Scan for the cell matching the given text and deliver its [x, y] coordinate at center. 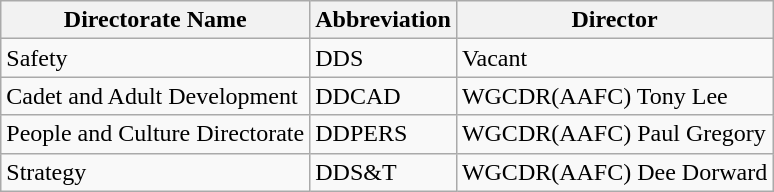
Cadet and Adult Development [156, 96]
Safety [156, 58]
Vacant [614, 58]
WGCDR(AAFC) Dee Dorward [614, 172]
People and Culture Directorate [156, 134]
DDCAD [384, 96]
DDPERS [384, 134]
Strategy [156, 172]
Director [614, 20]
WGCDR(AAFC) Paul Gregory [614, 134]
WGCDR(AAFC) Tony Lee [614, 96]
Abbreviation [384, 20]
DDS&T [384, 172]
Directorate Name [156, 20]
DDS [384, 58]
